Provide the [X, Y] coordinate of the cell's center where the given text is located.  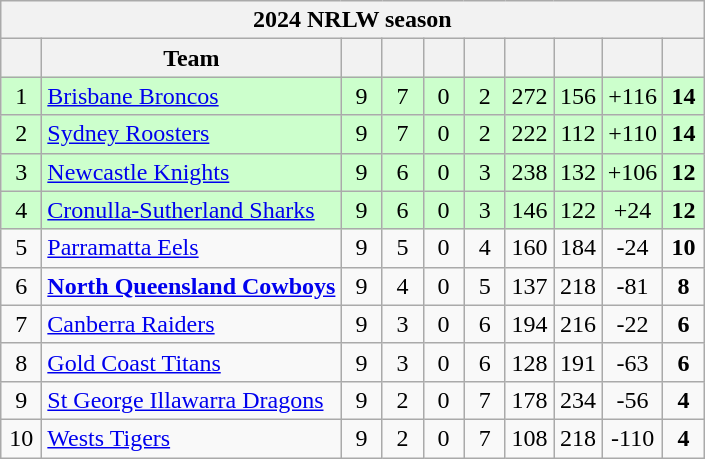
234 [578, 400]
122 [578, 210]
+106 [632, 172]
238 [530, 172]
-63 [632, 362]
108 [530, 438]
Sydney Roosters [192, 134]
Gold Coast Titans [192, 362]
-110 [632, 438]
1 [22, 96]
+24 [632, 210]
+116 [632, 96]
-22 [632, 324]
132 [578, 172]
272 [530, 96]
St George Illawarra Dragons [192, 400]
North Queensland Cowboys [192, 286]
2024 NRLW season [352, 20]
Cronulla-Sutherland Sharks [192, 210]
Brisbane Broncos [192, 96]
Wests Tigers [192, 438]
184 [578, 248]
112 [578, 134]
137 [530, 286]
194 [530, 324]
156 [578, 96]
-81 [632, 286]
216 [578, 324]
128 [530, 362]
-24 [632, 248]
Team [192, 58]
Newcastle Knights [192, 172]
146 [530, 210]
191 [578, 362]
222 [530, 134]
178 [530, 400]
+110 [632, 134]
Canberra Raiders [192, 324]
-56 [632, 400]
Parramatta Eels [192, 248]
160 [530, 248]
